Search for the cell housing the specified text and yield its [X, Y] center coordinate. 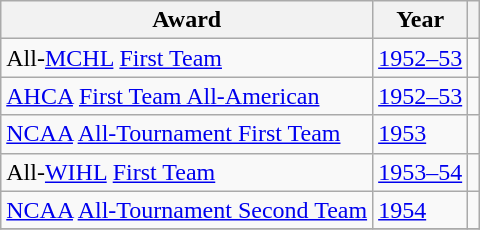
AHCA First Team All-American [187, 96]
1953 [420, 134]
1953–54 [420, 172]
NCAA All-Tournament Second Team [187, 210]
1954 [420, 210]
All-WIHL First Team [187, 172]
Award [187, 20]
All-MCHL First Team [187, 58]
NCAA All-Tournament First Team [187, 134]
Year [420, 20]
